Detect which cell encompasses the target text, then output its [X, Y] center coordinate. 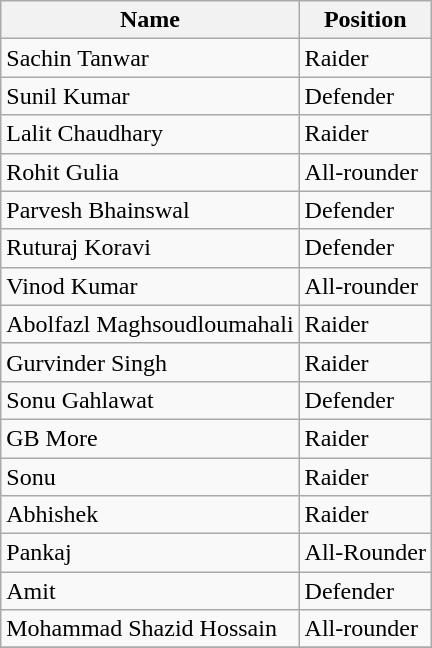
All-Rounder [365, 553]
Position [365, 20]
Vinod Kumar [150, 286]
Amit [150, 591]
Gurvinder Singh [150, 362]
Sunil Kumar [150, 96]
Abolfazl Maghsoudloumahali [150, 324]
Sachin Tanwar [150, 58]
GB More [150, 438]
Lalit Chaudhary [150, 134]
Sonu Gahlawat [150, 400]
Abhishek [150, 515]
Rohit Gulia [150, 172]
Pankaj [150, 553]
Parvesh Bhainswal [150, 210]
Sonu [150, 477]
Ruturaj Koravi [150, 248]
Mohammad Shazid Hossain [150, 629]
Name [150, 20]
